Extract the (X, Y) coordinate from the center of the cell holding the provided text.  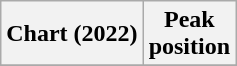
Peakposition (189, 34)
Chart (2022) (72, 34)
